Provide the [x, y] coordinate of the cell's center where the given text is located.  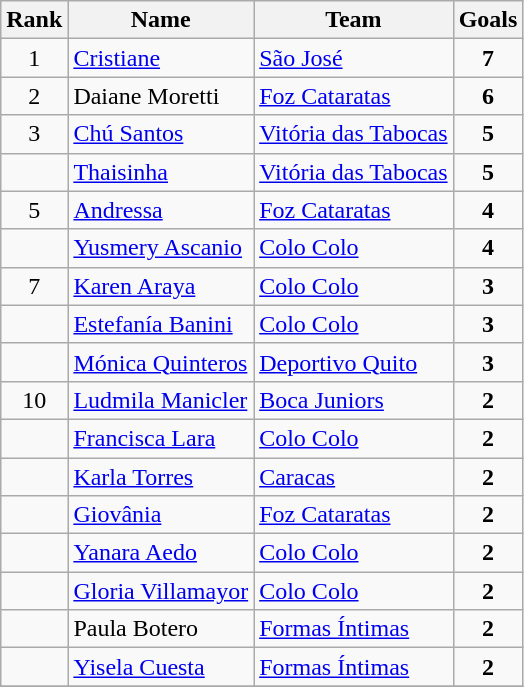
Thaisinha [161, 172]
Rank [34, 20]
São José [354, 58]
Name [161, 20]
Paula Botero [161, 629]
Boca Juniors [354, 400]
Team [354, 20]
Estefanía Banini [161, 324]
6 [488, 96]
Mónica Quinteros [161, 362]
Andressa [161, 210]
10 [34, 400]
Francisca Lara [161, 438]
Karen Araya [161, 286]
Yisela Cuesta [161, 667]
1 [34, 58]
Giovânia [161, 515]
Caracas [354, 477]
Karla Torres [161, 477]
Deportivo Quito [354, 362]
Gloria Villamayor [161, 591]
Chú Santos [161, 134]
Daiane Moretti [161, 96]
Yusmery Ascanio [161, 248]
Ludmila Manicler [161, 400]
Goals [488, 20]
Cristiane [161, 58]
Yanara Aedo [161, 553]
